Search for the cell housing the specified text and yield its [X, Y] center coordinate. 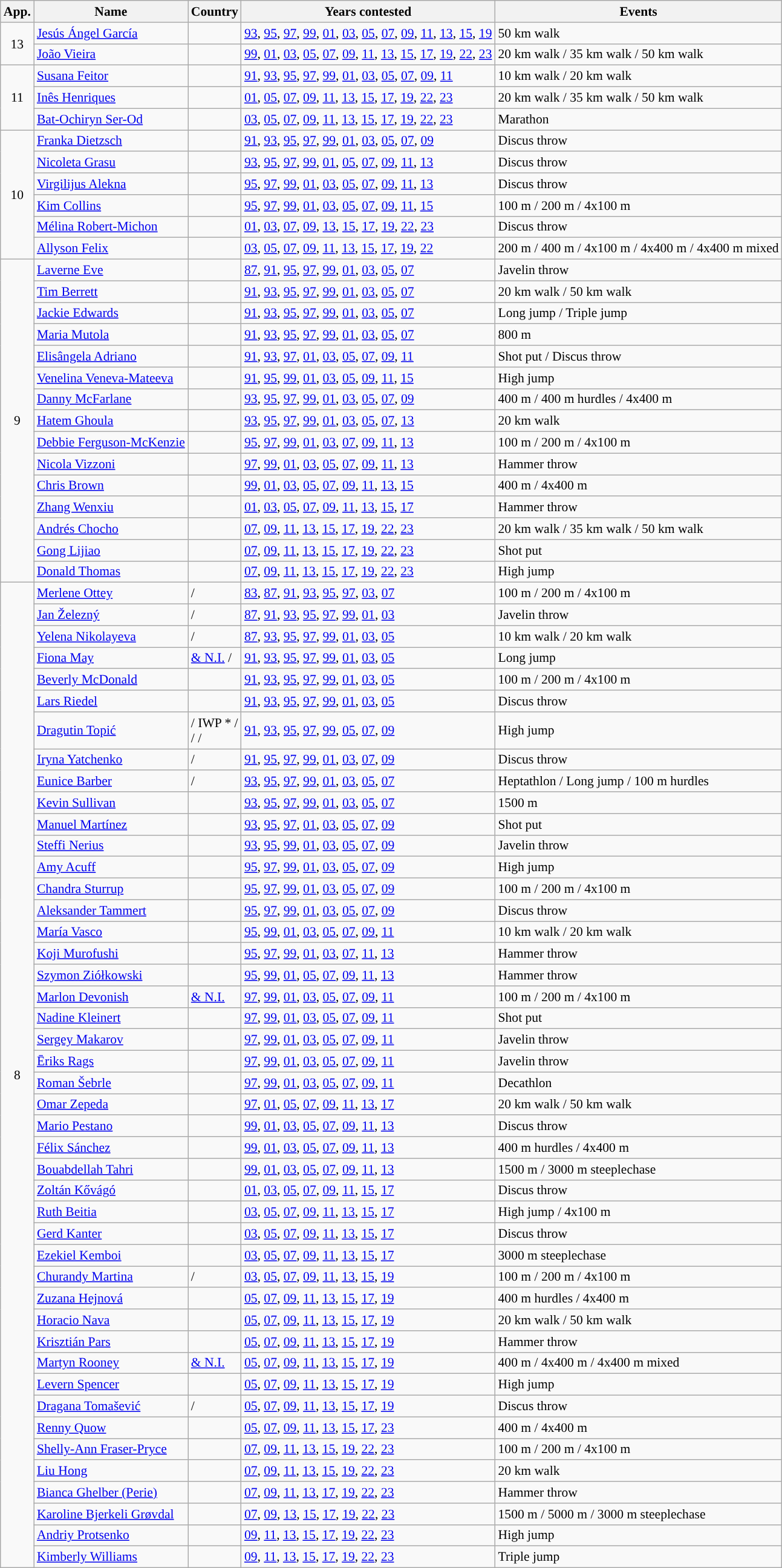
1500 m / 5000 m / 3000 m steeplechase [638, 1514]
95, 97, 99, 01, 03, 05, 07, 09, 11, 13 [368, 184]
91, 93, 95, 97, 99, 01, 03, 05, 07, 09, 11 [368, 76]
Laverne Eve [111, 270]
91, 93, 95, 97, 99, 05, 07, 09 [368, 731]
Karoline Bjerkeli Grøvdal [111, 1514]
200 m / 400 m / 4x100 m / 4x400 m / 4x400 m mixed [638, 249]
Amy Acuff [111, 867]
Dragana Tomašević [111, 1406]
95, 99, 01, 03, 05, 07, 09, 11 [368, 932]
Name [111, 11]
Zoltán Kővágó [111, 1191]
83, 87, 91, 93, 95, 97, 03, 07 [368, 593]
Events [638, 11]
Heptathlon / Long jump / 100 m hurdles [638, 782]
91, 95, 97, 99, 01, 03, 07, 09 [368, 760]
/ IWP * / / / [215, 731]
Renny Quow [111, 1428]
Maria Mutola [111, 335]
Horacio Nava [111, 1320]
93, 95, 97, 99, 01, 03, 05, 07, 13 [368, 421]
Inês Henriques [111, 98]
01, 03, 07, 09, 13, 15, 17, 19, 22, 23 [368, 227]
Andrés Chocho [111, 529]
01, 03, 05, 07, 09, 11, 13, 15, 17 [368, 508]
Yelena Nikolayeva [111, 636]
1500 m [638, 803]
Ezekiel Kemboi [111, 1255]
03, 05, 07, 09, 11, 13, 15, 17, 19, 22, 23 [368, 119]
Koji Murofushi [111, 954]
10 [17, 195]
95, 97, 99, 01, 03, 07, 09, 11, 13 [368, 443]
Zuzana Hejnová [111, 1299]
Danny McFarlane [111, 399]
05, 07, 09, 11, 13, 15, 17, 23 [368, 1428]
93, 95, 99, 01, 03, 05, 07, 09 [368, 846]
Mario Pestano [111, 1126]
Krisztián Pars [111, 1342]
Donald Thomas [111, 572]
Jan Železný [111, 615]
800 m [638, 335]
93, 95, 97, 01, 03, 05, 07, 09 [368, 825]
Years contested [368, 11]
Bianca Ghelber (Perie) [111, 1492]
Long jump [638, 658]
Lars Riedel [111, 701]
Chandra Sturrup [111, 889]
Marathon [638, 119]
03, 05, 07, 09, 11, 13, 15, 19 [368, 1277]
Mélina Robert-Michon [111, 227]
Hatem Ghoula [111, 421]
07, 09, 13, 15, 17, 19, 22, 23 [368, 1514]
99, 01, 03, 05, 07, 09, 11, 13, 15, 17, 19, 22, 23 [368, 54]
Fiona May [111, 658]
97, 01, 05, 07, 09, 11, 13, 17 [368, 1105]
Iryna Yatchenko [111, 760]
Marlon Devonish [111, 997]
1500 m / 3000 m steeplechase [638, 1169]
João Vieira [111, 54]
Szymon Ziółkowski [111, 975]
Gerd Kanter [111, 1234]
Aleksander Tammert [111, 910]
Kevin Sullivan [111, 803]
11 [17, 98]
Susana Feitor [111, 76]
App. [17, 11]
Ruth Beitia [111, 1212]
Zhang Wenxiu [111, 508]
Decathlon [638, 1083]
Dragutin Topić [111, 731]
13 [17, 44]
93, 95, 97, 99, 01, 03, 05, 07, 09 [368, 399]
Franka Dietzsch [111, 141]
Steffi Nerius [111, 846]
Manuel Martínez [111, 825]
91, 95, 99, 01, 03, 05, 09, 11, 15 [368, 378]
Virgilijus Alekna [111, 184]
Roman Šebrle [111, 1083]
Venelina Veneva-Mateeva [111, 378]
Gong Lijiao [111, 550]
Ēriks Rags [111, 1062]
97, 99, 01, 03, 05, 07, 09, 11, 13 [368, 464]
Long jump / Triple jump [638, 313]
01, 05, 07, 09, 11, 13, 15, 17, 19, 22, 23 [368, 98]
Bat-Ochiryn Ser-Od [111, 119]
95, 99, 01, 05, 07, 09, 11, 13 [368, 975]
Nicola Vizzoni [111, 464]
400 m / 4x400 m / 4x400 m mixed [638, 1363]
Jesús Ángel García [111, 33]
Eunice Barber [111, 782]
03, 05, 07, 09, 11, 13, 15, 17, 19, 22 [368, 249]
400 m / 400 m hurdles / 4x400 m [638, 399]
Bouabdellah Tahri [111, 1169]
Churandy Martina [111, 1277]
87, 91, 93, 95, 97, 99, 01, 03 [368, 615]
High jump / 4x100 m [638, 1212]
Omar Zepeda [111, 1105]
Triple jump [638, 1557]
Shelly-Ann Fraser-Pryce [111, 1449]
Chris Brown [111, 486]
Beverly McDonald [111, 680]
Kimberly Williams [111, 1557]
87, 93, 95, 97, 99, 01, 03, 05 [368, 636]
Elisângela Adriano [111, 356]
9 [17, 421]
91, 93, 95, 97, 99, 01, 03, 05, 07, 09 [368, 141]
Liu Hong [111, 1471]
Jackie Edwards [111, 313]
07, 09, 11, 13, 17, 19, 22, 23 [368, 1492]
Levern Spencer [111, 1385]
Tim Berrett [111, 292]
93, 95, 97, 99, 01, 03, 05, 07, 09, 11, 13, 15, 19 [368, 33]
Nadine Kleinert [111, 1018]
87, 91, 95, 97, 99, 01, 03, 05, 07 [368, 270]
Félix Sánchez [111, 1148]
Andriy Protsenko [111, 1535]
Nicoleta Grasu [111, 163]
8 [17, 1076]
Merlene Ottey [111, 593]
Debbie Ferguson-McKenzie [111, 443]
3000 m steeplechase [638, 1255]
99, 01, 03, 05, 07, 09, 11, 13, 15 [368, 486]
Shot put / Discus throw [638, 356]
Country [215, 11]
Kim Collins [111, 206]
93, 95, 97, 99, 01, 05, 07, 09, 11, 13 [368, 163]
01, 03, 05, 07, 09, 11, 15, 17 [368, 1191]
& N.I. / [215, 658]
Sergey Makarov [111, 1040]
Martyn Rooney [111, 1363]
91, 93, 97, 01, 03, 05, 07, 09, 11 [368, 356]
María Vasco [111, 932]
95, 97, 99, 01, 03, 07, 11, 13 [368, 954]
Allyson Felix [111, 249]
50 km walk [638, 33]
95, 97, 99, 01, 03, 05, 07, 09, 11, 15 [368, 206]
